Scan for the cell matching the given text and deliver its (x, y) coordinate at center. 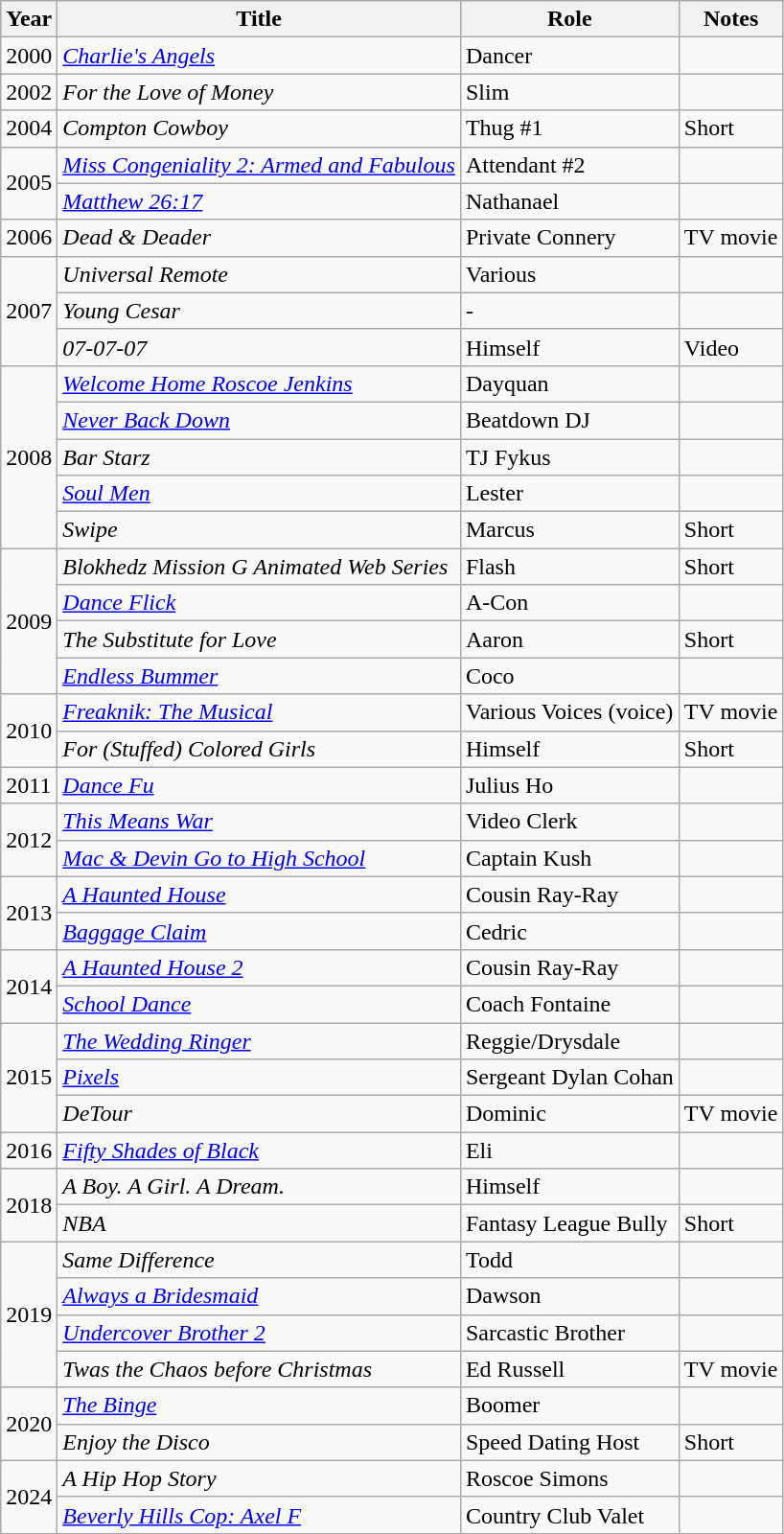
DeTour (259, 1114)
This Means War (259, 822)
Charlie's Angels (259, 56)
Todd (569, 1260)
For (Stuffed) Colored Girls (259, 749)
A-Con (569, 603)
Attendant #2 (569, 165)
Cedric (569, 931)
Dance Fu (259, 785)
A Hip Hop Story (259, 1478)
Endless Bummer (259, 676)
Miss Congeniality 2: Armed and Fabulous (259, 165)
Flash (569, 567)
2007 (29, 311)
- (569, 311)
Dead & Deader (259, 238)
Dawson (569, 1296)
Slim (569, 92)
Captain Kush (569, 858)
Country Club Valet (569, 1515)
Same Difference (259, 1260)
Thug #1 (569, 128)
2000 (29, 56)
Lester (569, 494)
Video (730, 347)
School Dance (259, 1004)
Eli (569, 1150)
Speed Dating Host (569, 1442)
Always a Bridesmaid (259, 1296)
2024 (29, 1497)
Beatdown DJ (569, 420)
TJ Fykus (569, 457)
Universal Remote (259, 274)
Marcus (569, 530)
Dominic (569, 1114)
Enjoy the Disco (259, 1442)
Twas the Chaos before Christmas (259, 1369)
2004 (29, 128)
A Boy. A Girl. A Dream. (259, 1187)
Nathanael (569, 201)
Title (259, 19)
Freaknik: The Musical (259, 712)
Julius Ho (569, 785)
Aaron (569, 639)
2016 (29, 1150)
Beverly Hills Cop: Axel F (259, 1515)
2009 (29, 621)
Young Cesar (259, 311)
Fifty Shades of Black (259, 1150)
Swipe (259, 530)
07-07-07 (259, 347)
2013 (29, 913)
Role (569, 19)
2018 (29, 1205)
Video Clerk (569, 822)
2006 (29, 238)
Blokhedz Mission G Animated Web Series (259, 567)
2010 (29, 731)
Soul Men (259, 494)
Fantasy League Bully (569, 1223)
Undercover Brother 2 (259, 1333)
A Haunted House (259, 895)
Matthew 26:17 (259, 201)
2011 (29, 785)
Boomer (569, 1406)
2014 (29, 986)
Year (29, 19)
Baggage Claim (259, 931)
Various (569, 274)
The Wedding Ringer (259, 1040)
For the Love of Money (259, 92)
Various Voices (voice) (569, 712)
Private Connery (569, 238)
2020 (29, 1424)
Mac & Devin Go to High School (259, 858)
Bar Starz (259, 457)
2012 (29, 840)
The Substitute for Love (259, 639)
Sergeant Dylan Cohan (569, 1078)
Reggie/Drysdale (569, 1040)
Coach Fontaine (569, 1004)
A Haunted House 2 (259, 967)
Coco (569, 676)
Roscoe Simons (569, 1478)
Never Back Down (259, 420)
Compton Cowboy (259, 128)
2008 (29, 456)
The Binge (259, 1406)
Dance Flick (259, 603)
Sarcastic Brother (569, 1333)
Ed Russell (569, 1369)
2019 (29, 1314)
2002 (29, 92)
Dancer (569, 56)
NBA (259, 1223)
Pixels (259, 1078)
Dayquan (569, 383)
Notes (730, 19)
2005 (29, 183)
Welcome Home Roscoe Jenkins (259, 383)
2015 (29, 1077)
